Locate the cell with the specified text and output its [X, Y] center coordinate. 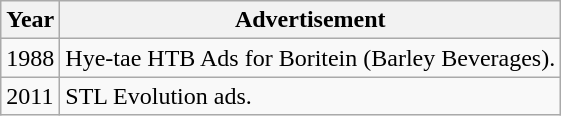
Year [30, 20]
STL Evolution ads. [310, 96]
Advertisement [310, 20]
Hye-tae HTB Ads for Boritein (Barley Beverages). [310, 58]
1988 [30, 58]
2011 [30, 96]
